Return (X, Y) of the center of cell containing provided text 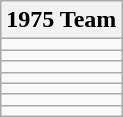
1975 Team (62, 20)
